Detect which cell encompasses the target text, then output its (x, y) center coordinate. 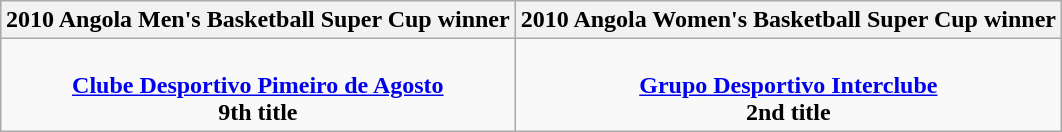
Grupo Desportivo Interclube2nd title (788, 85)
2010 Angola Men's Basketball Super Cup winner (258, 20)
2010 Angola Women's Basketball Super Cup winner (788, 20)
Clube Desportivo Pimeiro de Agosto9th title (258, 85)
